For the text-containing cell, return its midpoint in (x, y) coordinate format. 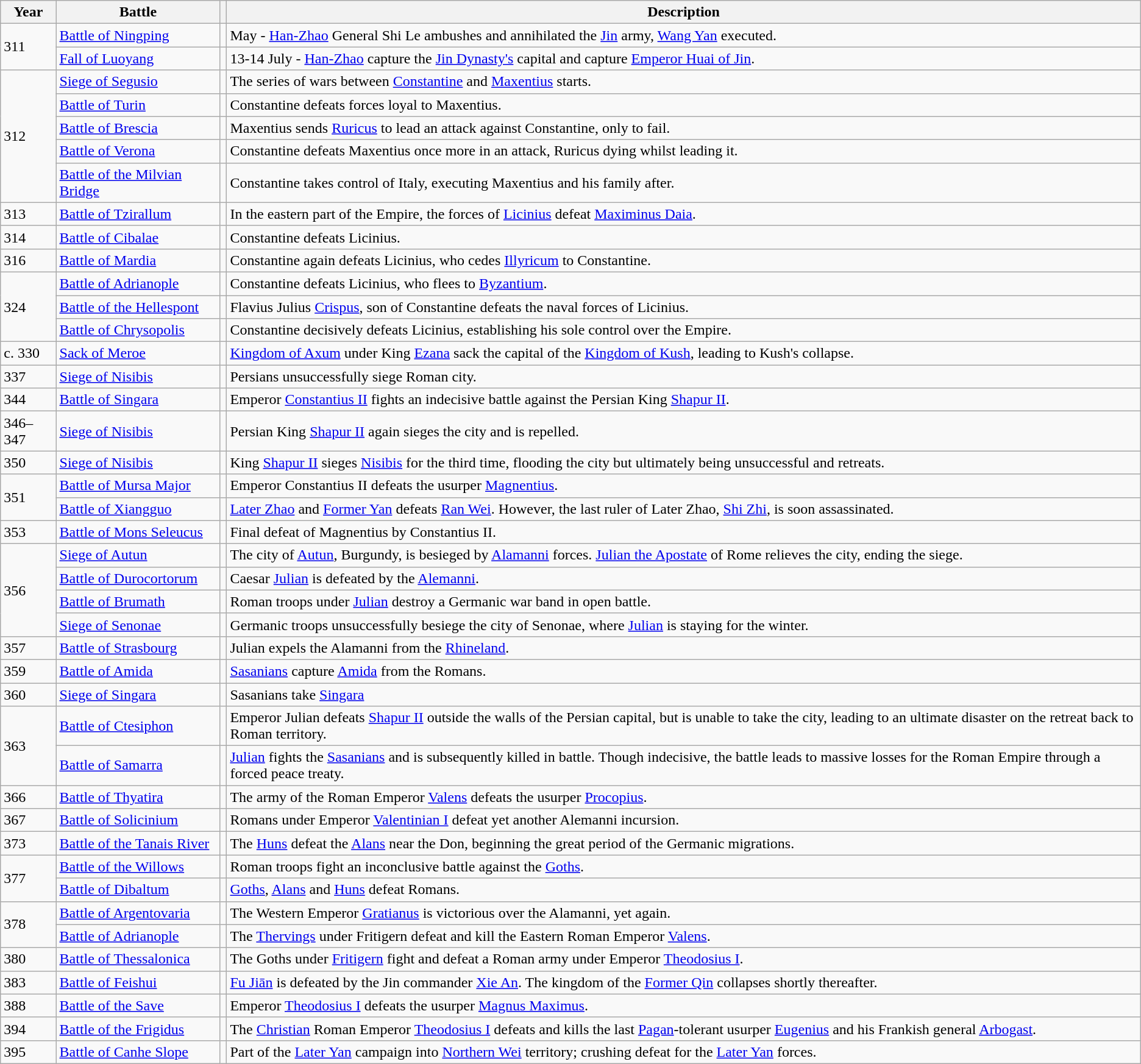
314 (28, 237)
Battle (138, 12)
388 (28, 1005)
Persian King Shapur II again sieges the city and is repelled. (684, 431)
The Goths under Fritigern fight and defeat a Roman army under Emperor Theodosius I. (684, 959)
In the eastern part of the Empire, the forces of Licinius defeat Maximinus Daia. (684, 214)
337 (28, 377)
Battle of Xiangguo (138, 509)
Goths, Alans and Huns defeat Romans. (684, 890)
Constantine takes control of Italy, executing Maxentius and his family after. (684, 183)
Kingdom of Axum under King Ezana sack the capital of the Kingdom of Kush, leading to Kush's collapse. (684, 353)
Sack of Meroe (138, 353)
363 (28, 746)
Julian expels the Alamanni from the Rhineland. (684, 648)
Battle of Ningping (138, 35)
Battle of Canhe Slope (138, 1052)
Battle of Strasbourg (138, 648)
Later Zhao and Former Yan defeats Ran Wei. However, the last ruler of Later Zhao, Shi Zhi, is soon assassinated. (684, 509)
The army of the Roman Emperor Valens defeats the usurper Procopius. (684, 797)
311 (28, 47)
Battle of Thyatira (138, 797)
Battle of Cibalae (138, 237)
Battle of Durocortorum (138, 578)
Description (684, 12)
Battle of the Save (138, 1005)
353 (28, 532)
Roman troops fight an inconclusive battle against the Goths. (684, 867)
360 (28, 694)
Emperor Theodosius I defeats the usurper Magnus Maximus. (684, 1005)
Battle of the Milvian Bridge (138, 183)
Battle of Dibaltum (138, 890)
Year (28, 12)
350 (28, 463)
359 (28, 671)
Battle of Thessalonica (138, 959)
Battle of Solicinium (138, 820)
Sasanians capture Amida from the Romans. (684, 671)
Battle of Brumath (138, 601)
Battle of Mursa Major (138, 486)
Battle of Chrysopolis (138, 330)
Battle of Verona (138, 151)
373 (28, 843)
Battle of Tzirallum (138, 214)
The series of wars between Constantine and Maxentius starts. (684, 82)
13-14 July - Han-Zhao capture the Jin Dynasty's capital and capture Emperor Huai of Jin. (684, 59)
Battle of Ctesiphon (138, 726)
Battle of Argentovaria (138, 913)
366 (28, 797)
Battle of the Willows (138, 867)
Battle of the Hellespont (138, 307)
Battle of the Tanais River (138, 843)
The Huns defeat the Alans near the Don, beginning the great period of the Germanic migrations. (684, 843)
Constantine decisively defeats Licinius, establishing his sole control over the Empire. (684, 330)
Constantine defeats Maxentius once more in an attack, Ruricus dying whilst leading it. (684, 151)
394 (28, 1029)
351 (28, 497)
The Thervings under Fritigern defeat and kill the Eastern Roman Emperor Valens. (684, 936)
Maxentius sends Ruricus to lead an attack against Constantine, only to fail. (684, 128)
Battle of Turin (138, 105)
The city of Autun, Burgundy, is besieged by Alamanni forces. Julian the Apostate of Rome relieves the city, ending the siege. (684, 555)
Battle of the Frigidus (138, 1029)
Part of the Later Yan campaign into Northern Wei territory; crushing defeat for the Later Yan forces. (684, 1052)
383 (28, 982)
Roman troops under Julian destroy a Germanic war band in open battle. (684, 601)
Flavius Julius Crispus, son of Constantine defeats the naval forces of Licinius. (684, 307)
380 (28, 959)
Fall of Luoyang (138, 59)
312 (28, 137)
344 (28, 400)
Battle of Samarra (138, 765)
Battle of Amida (138, 671)
The Western Emperor Gratianus is victorious over the Alamanni, yet again. (684, 913)
378 (28, 924)
King Shapur II sieges Nisibis for the third time, flooding the city but ultimately being unsuccessful and retreats. (684, 463)
346–347 (28, 431)
357 (28, 648)
Constantine defeats Licinius. (684, 237)
Siege of Singara (138, 694)
313 (28, 214)
Battle of Brescia (138, 128)
324 (28, 307)
Emperor Constantius II fights an indecisive battle against the Persian King Shapur II. (684, 400)
Constantine defeats forces loyal to Maxentius. (684, 105)
356 (28, 590)
Final defeat of Magnentius by Constantius II. (684, 532)
Persians unsuccessfully siege Roman city. (684, 377)
Battle of Singara (138, 400)
c. 330 (28, 353)
377 (28, 878)
Constantine again defeats Licinius, who cedes Illyricum to Constantine. (684, 260)
Sasanians take Singara (684, 694)
The Christian Roman Emperor Theodosius I defeats and kills the last Pagan-tolerant usurper Eugenius and his Frankish general Arbogast. (684, 1029)
Caesar Julian is defeated by the Alemanni. (684, 578)
Battle of Mons Seleucus (138, 532)
Battle of Feishui (138, 982)
Constantine defeats Licinius, who flees to Byzantium. (684, 283)
Siege of Segusio (138, 82)
Siege of Senonae (138, 625)
Fu Jiān is defeated by the Jin commander Xie An. The kingdom of the Former Qin collapses shortly thereafter. (684, 982)
May - Han-Zhao General Shi Le ambushes and annihilated the Jin army, Wang Yan executed. (684, 35)
316 (28, 260)
Romans under Emperor Valentinian I defeat yet another Alemanni incursion. (684, 820)
Siege of Autun (138, 555)
Battle of Mardia (138, 260)
Germanic troops unsuccessfully besiege the city of Senonae, where Julian is staying for the winter. (684, 625)
367 (28, 820)
395 (28, 1052)
Emperor Constantius II defeats the usurper Magnentius. (684, 486)
